Detect which cell encompasses the target text, then output its (X, Y) center coordinate. 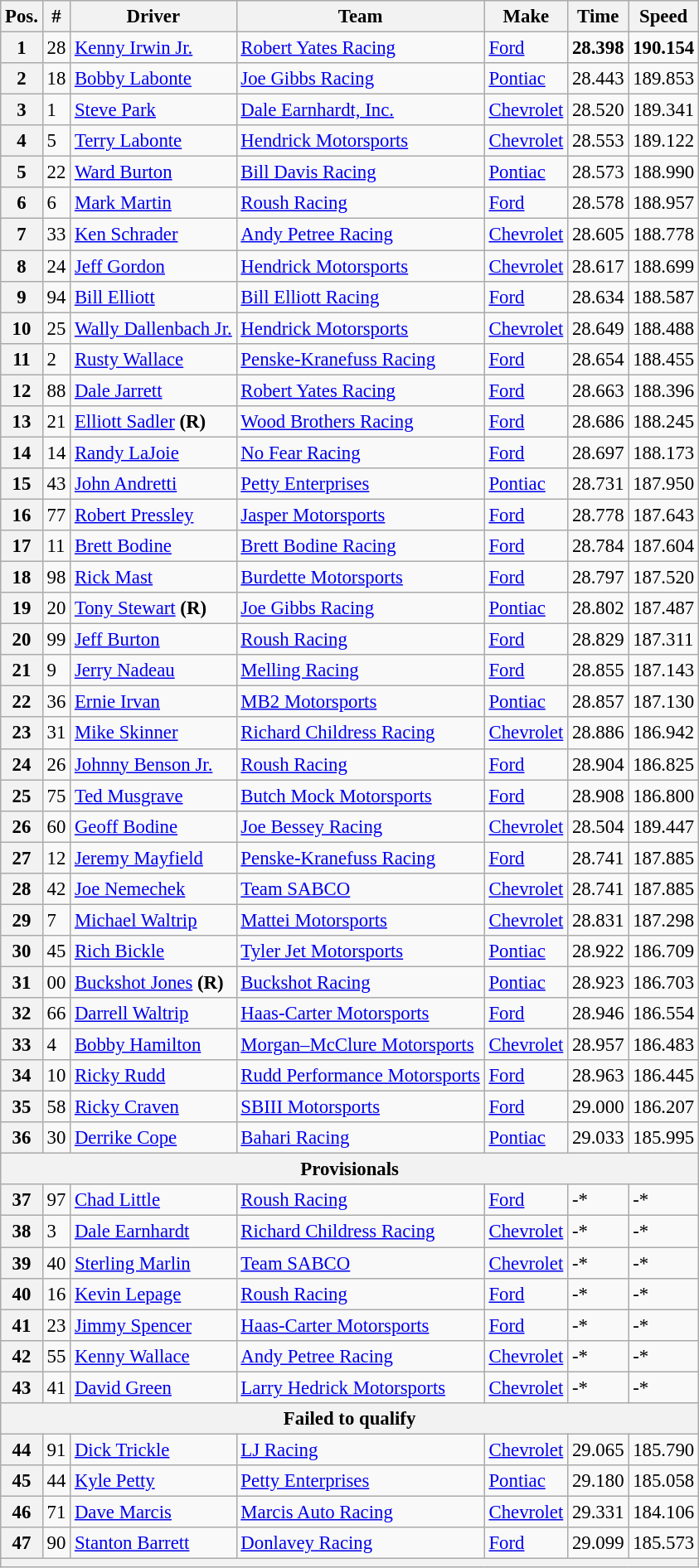
188.990 (663, 172)
28.831 (599, 920)
Tony Stewart (R) (153, 608)
Melling Racing (360, 670)
Butch Mock Motorsports (360, 796)
SBIII Motorsports (360, 1107)
Jimmy Spencer (153, 1325)
186.483 (663, 1045)
88 (56, 390)
34 (22, 1076)
Rick Mast (153, 578)
Pos. (22, 17)
187.604 (663, 546)
Jeff Burton (153, 640)
Mark Martin (153, 203)
Derrike Cope (153, 1138)
Ernie Irvan (153, 702)
Ricky Craven (153, 1107)
Randy LaJoie (153, 452)
Tyler Jet Motorsports (360, 951)
28.829 (599, 640)
8 (22, 266)
186.554 (663, 1014)
188.488 (663, 328)
Jerry Nadeau (153, 670)
55 (56, 1356)
Wood Brothers Racing (360, 422)
28.520 (599, 110)
Buckshot Jones (R) (153, 982)
28.802 (599, 608)
Bobby Hamilton (153, 1045)
94 (56, 297)
29.033 (599, 1138)
28.855 (599, 670)
28.946 (599, 1014)
Stanton Barrett (153, 1543)
37 (22, 1201)
Michael Waltrip (153, 920)
28.784 (599, 546)
186.800 (663, 796)
Dale Jarrett (153, 390)
187.487 (663, 608)
188.245 (663, 422)
28.398 (599, 48)
Jasper Motorsports (360, 515)
187.950 (663, 484)
MB2 Motorsports (360, 702)
# (56, 17)
186.207 (663, 1107)
Larry Hedrick Motorsports (360, 1387)
No Fear Racing (360, 452)
Jeff Gordon (153, 266)
19 (22, 608)
184.106 (663, 1512)
00 (56, 982)
Rudd Performance Motorsports (360, 1076)
185.058 (663, 1481)
187.520 (663, 578)
189.853 (663, 79)
Make (526, 17)
188.173 (663, 452)
187.130 (663, 702)
32 (22, 1014)
27 (22, 858)
LJ Racing (360, 1449)
188.396 (663, 390)
Donlavey Racing (360, 1543)
28.654 (599, 359)
189.341 (663, 110)
Johnny Benson Jr. (153, 764)
Steve Park (153, 110)
28.697 (599, 452)
Driver (153, 17)
Elliott Sadler (R) (153, 422)
Burdette Motorsports (360, 578)
Joe Nemechek (153, 889)
29.331 (599, 1512)
28.731 (599, 484)
Mike Skinner (153, 733)
35 (22, 1107)
28.634 (599, 297)
Kevin Lepage (153, 1294)
Rich Bickle (153, 951)
39 (22, 1263)
John Andretti (153, 484)
58 (56, 1107)
29 (22, 920)
Brett Bodine Racing (360, 546)
186.942 (663, 733)
Ricky Rudd (153, 1076)
28.649 (599, 328)
28.617 (599, 266)
Dick Trickle (153, 1449)
Jeremy Mayfield (153, 858)
Bill Elliott Racing (360, 297)
Wally Dallenbach Jr. (153, 328)
38 (22, 1232)
189.447 (663, 826)
29.099 (599, 1543)
75 (56, 796)
28.778 (599, 515)
77 (56, 515)
17 (22, 546)
29.000 (599, 1107)
Dale Earnhardt, Inc. (360, 110)
Kenny Wallace (153, 1356)
Geoff Bodine (153, 826)
97 (56, 1201)
187.643 (663, 515)
185.573 (663, 1543)
Terry Labonte (153, 141)
190.154 (663, 48)
185.790 (663, 1449)
189.122 (663, 141)
188.957 (663, 203)
90 (56, 1543)
Time (599, 17)
Buckshot Racing (360, 982)
186.709 (663, 951)
28.663 (599, 390)
28.686 (599, 422)
Mattei Motorsports (360, 920)
Bobby Labonte (153, 79)
Sterling Marlin (153, 1263)
187.298 (663, 920)
47 (22, 1543)
28.504 (599, 826)
15 (22, 484)
28.578 (599, 203)
28.797 (599, 578)
187.311 (663, 640)
28.886 (599, 733)
Bahari Racing (360, 1138)
28.553 (599, 141)
28.443 (599, 79)
186.445 (663, 1076)
98 (56, 578)
66 (56, 1014)
Bill Davis Racing (360, 172)
28.573 (599, 172)
Darrell Waltrip (153, 1014)
187.143 (663, 670)
Brett Bodine (153, 546)
28.963 (599, 1076)
60 (56, 826)
Provisionals (350, 1169)
28.908 (599, 796)
Kenny Irwin Jr. (153, 48)
Dave Marcis (153, 1512)
99 (56, 640)
Bill Elliott (153, 297)
185.995 (663, 1138)
Joe Bessey Racing (360, 826)
Failed to qualify (350, 1419)
186.825 (663, 764)
Robert Pressley (153, 515)
Ward Burton (153, 172)
Morgan–McClure Motorsports (360, 1045)
29.065 (599, 1449)
28.923 (599, 982)
46 (22, 1512)
28.957 (599, 1045)
186.703 (663, 982)
Dale Earnhardt (153, 1232)
Speed (663, 17)
Chad Little (153, 1201)
David Green (153, 1387)
91 (56, 1449)
Kyle Petty (153, 1481)
28.904 (599, 764)
13 (22, 422)
188.699 (663, 266)
Ted Musgrave (153, 796)
Team (360, 17)
Marcis Auto Racing (360, 1512)
188.587 (663, 297)
Rusty Wallace (153, 359)
Ken Schrader (153, 235)
71 (56, 1512)
28.922 (599, 951)
188.778 (663, 235)
29.180 (599, 1481)
28.605 (599, 235)
28.857 (599, 702)
188.455 (663, 359)
